Capture the cell that displays the provided text and extract its [x, y] central coordinate. 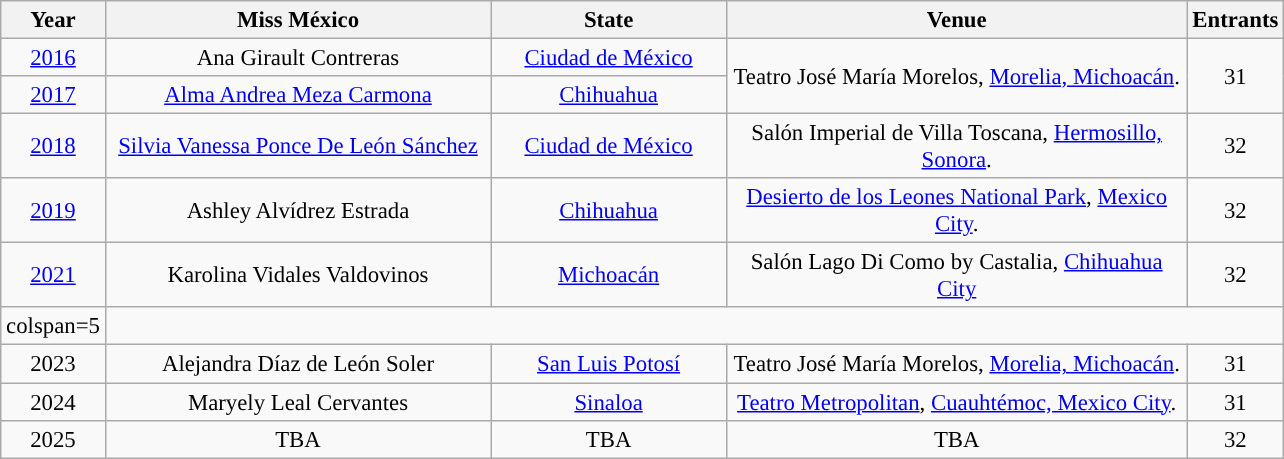
2019 [53, 210]
Salón Lago Di Como by Castalia, Chihuahua City [956, 276]
Venue [956, 20]
Entrants [1236, 20]
Silvia Vanessa Ponce De León Sánchez [298, 146]
Teatro Metropolitan, Cuauhtémoc, Mexico City. [956, 402]
2016 [53, 58]
colspan=5 [53, 327]
2024 [53, 402]
Michoacán [609, 276]
Year [53, 20]
Ashley Alvídrez Estrada [298, 210]
2025 [53, 439]
Maryely Leal Cervantes [298, 402]
Karolina Vidales Valdovinos [298, 276]
Salón Imperial de Villa Toscana, Hermosillo, Sonora. [956, 146]
Desierto de los Leones National Park, Mexico City. [956, 210]
2021 [53, 276]
2018 [53, 146]
Ana Girault Contreras [298, 58]
Miss México [298, 20]
2017 [53, 95]
State [609, 20]
San Luis Potosí [609, 364]
Alejandra Díaz de León Soler [298, 364]
Sinaloa [609, 402]
Alma Andrea Meza Carmona [298, 95]
2023 [53, 364]
